Detect which cell encompasses the target text, then output its (x, y) center coordinate. 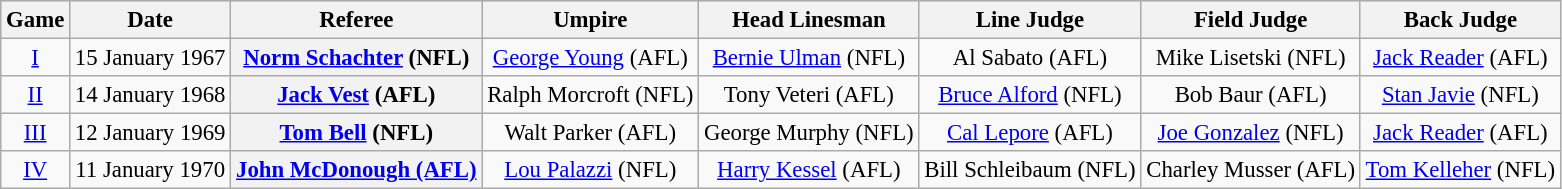
Mike Lisetski (NFL) (1250, 58)
II (36, 95)
Field Judge (1250, 20)
Stan Javie (NFL) (1460, 95)
Jack Vest (AFL) (356, 95)
Norm Schachter (NFL) (356, 58)
Line Judge (1030, 20)
Game (36, 20)
Head Linesman (809, 20)
George Murphy (NFL) (809, 133)
Al Sabato (AFL) (1030, 58)
Bruce Alford (NFL) (1030, 95)
Tom Kelleher (NFL) (1460, 170)
Charley Musser (AFL) (1250, 170)
Back Judge (1460, 20)
IV (36, 170)
John McDonough (AFL) (356, 170)
Umpire (590, 20)
Joe Gonzalez (NFL) (1250, 133)
14 January 1968 (150, 95)
Bill Schleibaum (NFL) (1030, 170)
I (36, 58)
15 January 1967 (150, 58)
Bob Baur (AFL) (1250, 95)
Date (150, 20)
12 January 1969 (150, 133)
George Young (AFL) (590, 58)
Ralph Morcroft (NFL) (590, 95)
Lou Palazzi (NFL) (590, 170)
Bernie Ulman (NFL) (809, 58)
Cal Lepore (AFL) (1030, 133)
Harry Kessel (AFL) (809, 170)
Tom Bell (NFL) (356, 133)
11 January 1970 (150, 170)
Tony Veteri (AFL) (809, 95)
III (36, 133)
Referee (356, 20)
Walt Parker (AFL) (590, 133)
